Detect which cell encompasses the target text, then output its (x, y) center coordinate. 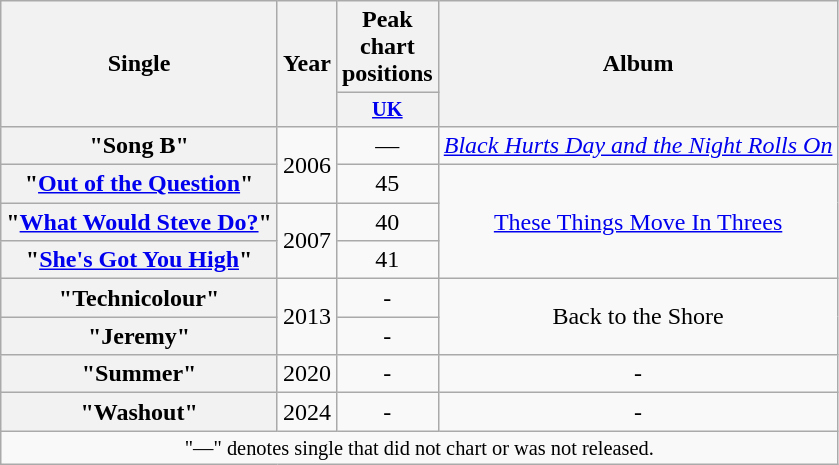
45 (387, 184)
Peak chart positions (387, 47)
Single (140, 64)
2007 (306, 241)
40 (387, 222)
2024 (306, 412)
"Washout" (140, 412)
Album (638, 64)
"Jeremy" (140, 336)
These Things Move In Threes (638, 222)
"Song B" (140, 145)
2013 (306, 317)
41 (387, 260)
Back to the Shore (638, 317)
Year (306, 64)
2006 (306, 164)
"Summer" (140, 374)
"Out of the Question" (140, 184)
Black Hurts Day and the Night Rolls On (638, 145)
"What Would Steve Do?" (140, 222)
"Technicolour" (140, 298)
— (387, 145)
2020 (306, 374)
"She's Got You High" (140, 260)
"—" denotes single that did not chart or was not released. (420, 448)
UK (387, 110)
